Search for the cell housing the specified text and yield its (X, Y) center coordinate. 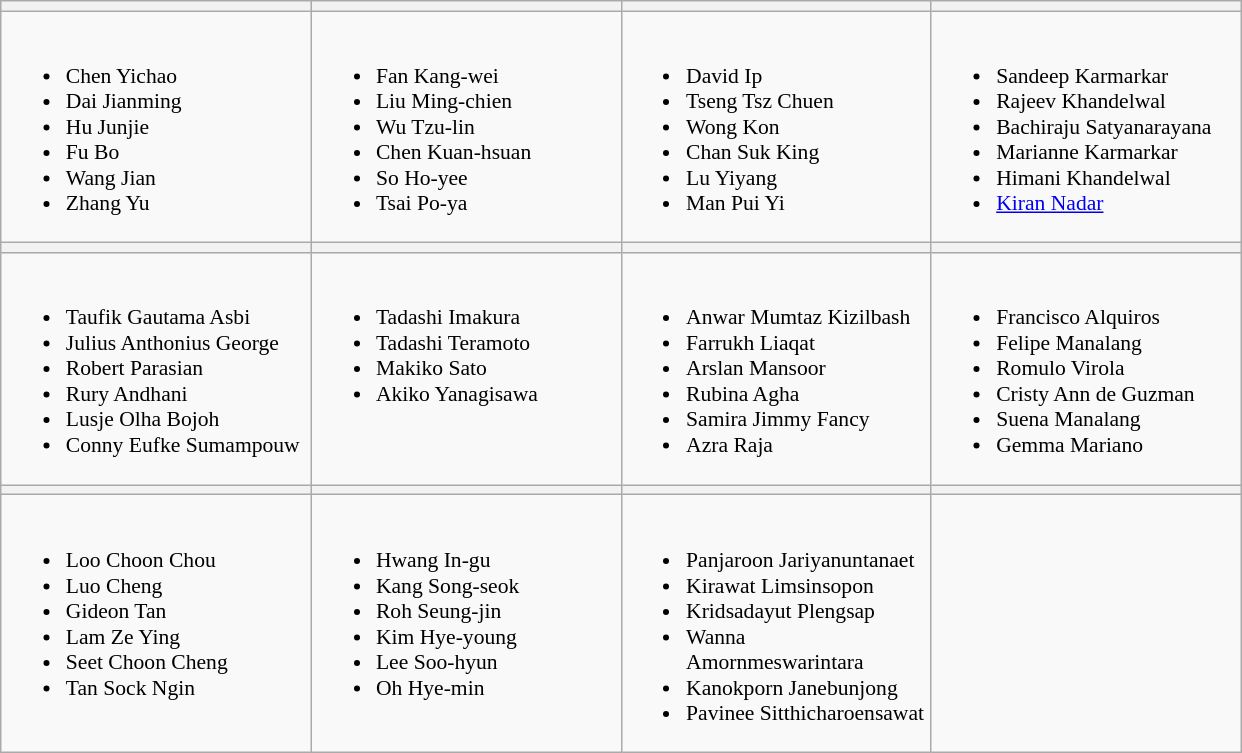
David IpTseng Tsz ChuenWong KonChan Suk KingLu YiyangMan Pui Yi (776, 127)
Francisco AlquirosFelipe ManalangRomulo VirolaCristy Ann de GuzmanSuena ManalangGemma Mariano (1086, 369)
Sandeep KarmarkarRajeev KhandelwalBachiraju SatyanarayanaMarianne KarmarkarHimani KhandelwalKiran Nadar (1086, 127)
Chen YichaoDai JianmingHu JunjieFu BoWang JianZhang Yu (156, 127)
Loo Choon ChouLuo ChengGideon TanLam Ze YingSeet Choon ChengTan Sock Ngin (156, 624)
Tadashi ImakuraTadashi TeramotoMakiko SatoAkiko Yanagisawa (466, 369)
Taufik Gautama AsbiJulius Anthonius GeorgeRobert ParasianRury AndhaniLusje Olha BojohConny Eufke Sumampouw (156, 369)
Anwar Mumtaz KizilbashFarrukh LiaqatArslan MansoorRubina AghaSamira Jimmy FancyAzra Raja (776, 369)
Panjaroon JariyanuntanaetKirawat LimsinsoponKridsadayut PlengsapWanna AmornmeswarintaraKanokporn JanebunjongPavinee Sitthicharoensawat (776, 624)
Fan Kang-weiLiu Ming-chienWu Tzu-linChen Kuan-hsuanSo Ho-yeeTsai Po-ya (466, 127)
Hwang In-guKang Song-seokRoh Seung-jinKim Hye-youngLee Soo-hyunOh Hye-min (466, 624)
